Pinpoint the cell where the given text exists, returning its [x, y] midpoint coordinate. 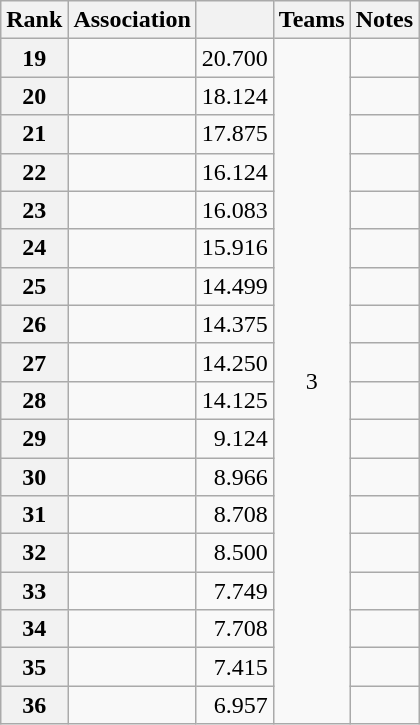
Association [132, 20]
16.124 [234, 172]
18.124 [234, 96]
21 [34, 134]
3 [312, 382]
8.500 [234, 553]
35 [34, 667]
Notes [384, 20]
22 [34, 172]
7.749 [234, 591]
29 [34, 438]
16.083 [234, 210]
7.415 [234, 667]
25 [34, 286]
27 [34, 362]
28 [34, 400]
7.708 [234, 629]
14.499 [234, 286]
32 [34, 553]
30 [34, 477]
20 [34, 96]
Teams [312, 20]
33 [34, 591]
36 [34, 705]
15.916 [234, 248]
Rank [34, 20]
14.375 [234, 324]
6.957 [234, 705]
17.875 [234, 134]
24 [34, 248]
14.250 [234, 362]
23 [34, 210]
34 [34, 629]
14.125 [234, 400]
8.708 [234, 515]
9.124 [234, 438]
26 [34, 324]
19 [34, 58]
31 [34, 515]
8.966 [234, 477]
20.700 [234, 58]
